From the cell containing the given text, extract its center point as [X, Y] coordinate. 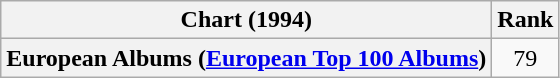
79 [526, 58]
European Albums (European Top 100 Albums) [246, 58]
Rank [526, 20]
Chart (1994) [246, 20]
